Scan for the cell matching the given text and deliver its (X, Y) coordinate at center. 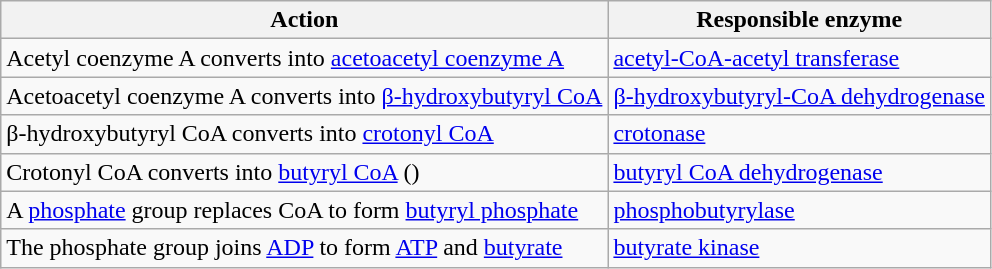
acetyl-CoA-acetyl transferase (800, 58)
butyryl CoA dehydrogenase (800, 172)
crotonase (800, 134)
β-hydroxybutyryl CoA converts into crotonyl CoA (304, 134)
Responsible enzyme (800, 20)
butyrate kinase (800, 248)
Action (304, 20)
phosphobutyrylase (800, 210)
Acetoacetyl coenzyme A converts into β-hydroxybutyryl CoA (304, 96)
Crotonyl CoA converts into butyryl CoA () (304, 172)
A phosphate group replaces CoA to form butyryl phosphate (304, 210)
Acetyl coenzyme A converts into acetoacetyl coenzyme A (304, 58)
The phosphate group joins ADP to form ATP and butyrate (304, 248)
β-hydroxybutyryl-CoA dehydrogenase (800, 96)
